From the cell containing the given text, extract its center point as (x, y) coordinate. 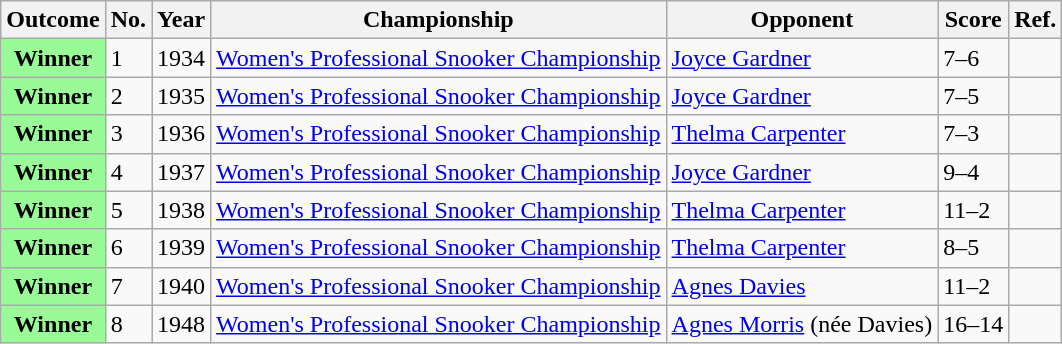
Year (182, 20)
16–14 (974, 324)
Ref. (1036, 20)
1 (128, 58)
Outcome (53, 20)
Championship (438, 20)
Agnes Morris (née Davies) (802, 324)
4 (128, 172)
No. (128, 20)
1934 (182, 58)
Opponent (802, 20)
Agnes Davies (802, 286)
7–5 (974, 96)
7–6 (974, 58)
3 (128, 134)
5 (128, 210)
6 (128, 248)
8–5 (974, 248)
1940 (182, 286)
1948 (182, 324)
1935 (182, 96)
Score (974, 20)
1938 (182, 210)
9–4 (974, 172)
2 (128, 96)
1936 (182, 134)
7 (128, 286)
1939 (182, 248)
1937 (182, 172)
7–3 (974, 134)
8 (128, 324)
